Output the (x, y) coordinate of the center of the cell containing the given text.  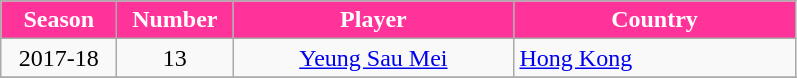
13 (175, 58)
Yeung Sau Mei (374, 58)
2017-18 (59, 58)
Player (374, 20)
Country (654, 20)
Hong Kong (654, 58)
Number (175, 20)
Season (59, 20)
